Capture the cell that displays the provided text and extract its [x, y] central coordinate. 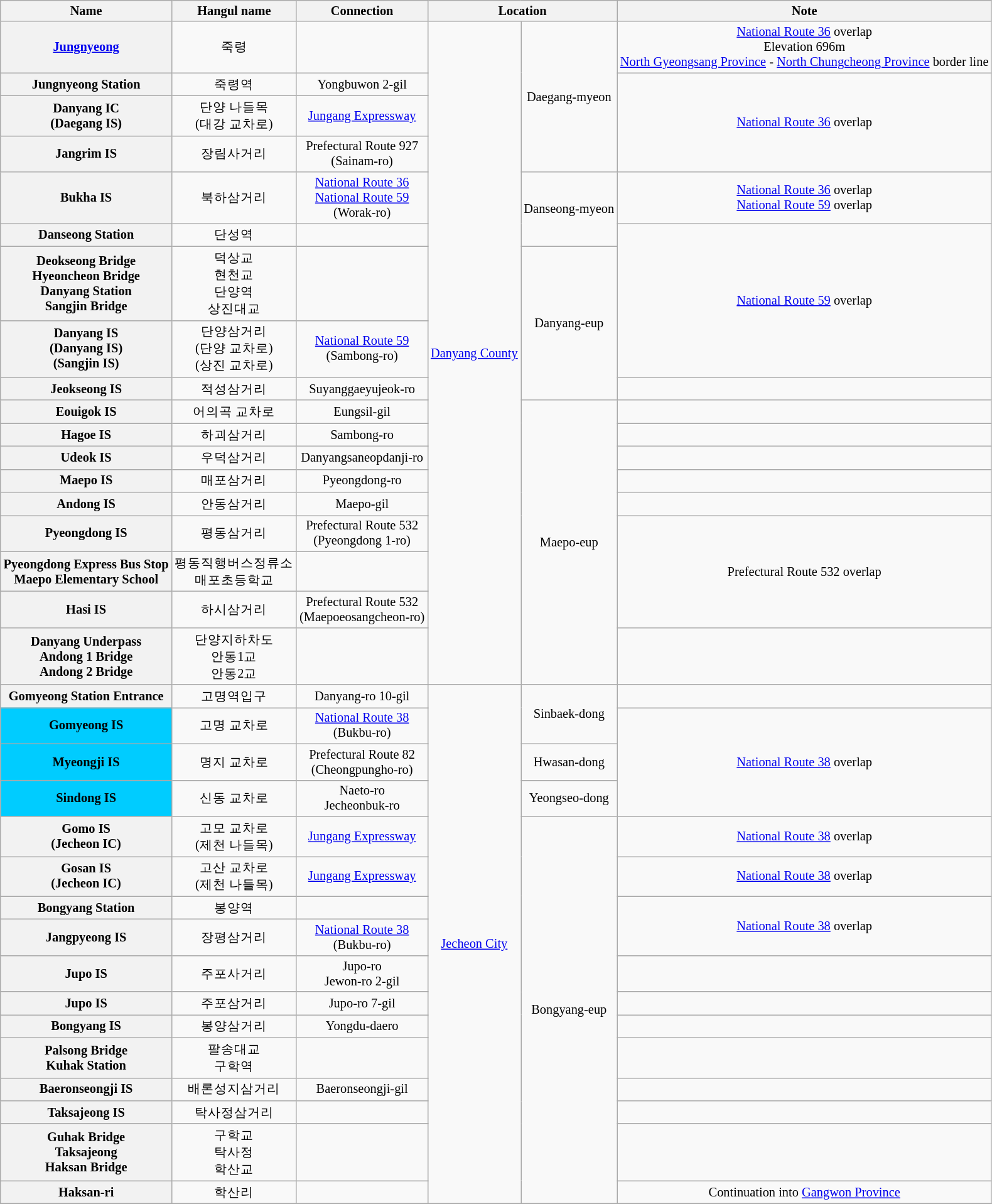
Danyang IS(Danyang IS)(Sangjin IS) [87, 349]
주포삼거리 [234, 1004]
Bukha IS [87, 198]
단양지하차도안동1교안동2교 [234, 656]
고명역입구 [234, 696]
Hwasan-dong [569, 762]
National Route 59(Sambong-ro) [362, 349]
안동삼거리 [234, 504]
Gomyeong Station Entrance [87, 696]
Danyang IC(Daegang IS) [87, 116]
Maepo-eup [569, 543]
Naeto-roJecheonbuk-ro [362, 798]
Bongyang Station [87, 908]
Myeongji IS [87, 762]
Hagoe IS [87, 435]
Sindong IS [87, 798]
National Route 36 overlapElevation 696mNorth Gyeongsang Province - North Chungcheong Province border line [804, 47]
단양 나들목(대강 교차로) [234, 116]
Palsong BridgeKuhak Station [87, 1058]
죽령 [234, 47]
Location [522, 11]
Maepo IS [87, 481]
Name [87, 11]
Jeokseong IS [87, 388]
Hangul name [234, 11]
평동삼거리 [234, 533]
Danseong Station [87, 235]
Jupo-roJewon-ro 2-gil [362, 974]
Jangpyeong IS [87, 937]
Sambong-ro [362, 435]
적성삼거리 [234, 388]
Prefectural Route 927(Sainam-ro) [362, 154]
Sinbaek-dong [569, 714]
탁사정삼거리 [234, 1112]
Guhak BridgeTaksajeongHaksan Bridge [87, 1152]
구학교탁사정학산교 [234, 1152]
Bongyang IS [87, 1026]
Jungnyeong [87, 47]
Prefectural Route 532(Maepoeosangcheon-ro) [362, 610]
Danyang-eup [569, 323]
Continuation into Gangwon Province [804, 1192]
Note [804, 11]
Danseong-myeon [569, 209]
Yeongseo-dong [569, 798]
Danyang-ro 10-gil [362, 696]
북하삼거리 [234, 198]
Deokseong BridgeHyeoncheon BridgeDanyang StationSangjin Bridge [87, 283]
National Route 36 overlapNational Route 59 overlap [804, 198]
Jangrim IS [87, 154]
Maepo-gil [362, 504]
Suyanggaeyujeok-ro [362, 388]
Prefectural Route 532(Pyeongdong 1-ro) [362, 533]
명지 교차로 [234, 762]
Jungnyeong Station [87, 84]
평동직행버스정류소매포초등학교 [234, 572]
배론성지삼거리 [234, 1089]
신동 교차로 [234, 798]
하시삼거리 [234, 610]
Gosan IS(Jecheon IC) [87, 876]
Prefectural Route 532 overlap [804, 572]
Udeok IS [87, 457]
Andong IS [87, 504]
Hasi IS [87, 610]
Prefectural Route 82(Cheongpungho-ro) [362, 762]
Haksan-ri [87, 1192]
주포사거리 [234, 974]
고명 교차로 [234, 725]
단양삼거리(단양 교차로)(상진 교차로) [234, 349]
Taksajeong IS [87, 1112]
어의곡 교차로 [234, 412]
Eouigok IS [87, 412]
Yongbuwon 2-gil [362, 84]
고산 교차로(제천 나들목) [234, 876]
National Route 59 overlap [804, 300]
덕상교현천교단양역상진대교 [234, 283]
하괴삼거리 [234, 435]
학산리 [234, 1192]
우덕삼거리 [234, 457]
팔송대교구학역 [234, 1058]
Danyangsaneopdanji-ro [362, 457]
Eungsil-gil [362, 412]
Danyang UnderpassAndong 1 BridgeAndong 2 Bridge [87, 656]
봉양삼거리 [234, 1026]
National Route 36 overlap [804, 122]
Pyeongdong Express Bus StopMaepo Elementary School [87, 572]
봉양역 [234, 908]
Baeronseongji-gil [362, 1089]
Pyeongdong-ro [362, 481]
고모 교차로(제천 나들목) [234, 836]
Gomo IS(Jecheon IC) [87, 836]
단성역 [234, 235]
Danyang County [474, 353]
Jecheon City [474, 944]
장림사거리 [234, 154]
Connection [362, 11]
Yongdu-daero [362, 1026]
Gomyeong IS [87, 725]
Baeronseongji IS [87, 1089]
Daegang-myeon [569, 97]
Pyeongdong IS [87, 533]
매포삼거리 [234, 481]
Bongyang-eup [569, 1010]
Jupo-ro 7-gil [362, 1004]
죽령역 [234, 84]
장평삼거리 [234, 937]
National Route 36National Route 59(Worak-ro) [362, 198]
